From the cell containing the given text, extract its center point as [x, y] coordinate. 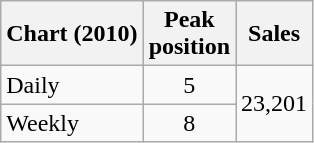
Daily [72, 85]
5 [189, 85]
23,201 [274, 104]
8 [189, 123]
Chart (2010) [72, 34]
Sales [274, 34]
Weekly [72, 123]
Peakposition [189, 34]
